Determine the (x, y) coordinate at the center of the cell enclosing the given text.  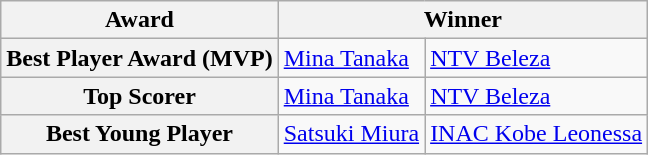
Award (140, 20)
Winner (462, 20)
INAC Kobe Leonessa (536, 134)
Satsuki Miura (351, 134)
Top Scorer (140, 96)
Best Player Award (MVP) (140, 58)
Best Young Player (140, 134)
